From the cell containing the given text, extract its center point as [x, y] coordinate. 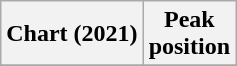
Peakposition [189, 34]
Chart (2021) [72, 34]
